Scan for the cell matching the given text and deliver its [X, Y] coordinate at center. 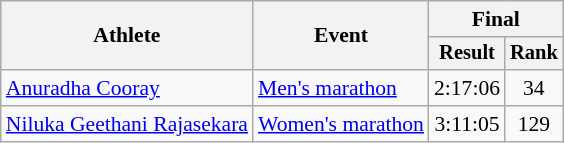
3:11:05 [467, 124]
Anuradha Cooray [127, 88]
Event [341, 36]
Athlete [127, 36]
Men's marathon [341, 88]
2:17:06 [467, 88]
Final [496, 19]
Niluka Geethani Rajasekara [127, 124]
Result [467, 54]
Rank [534, 54]
34 [534, 88]
Women's marathon [341, 124]
129 [534, 124]
